Return [x, y] of the center of cell containing provided text 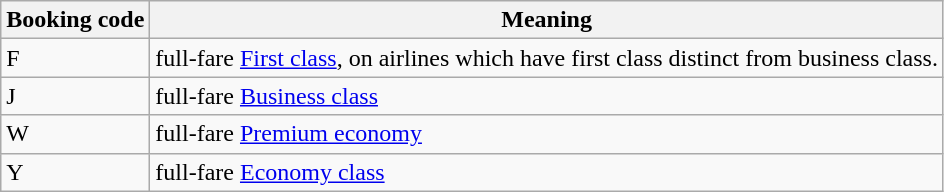
full-fare Premium economy [547, 134]
Meaning [547, 20]
J [76, 96]
full-fare Business class [547, 96]
Booking code [76, 20]
Y [76, 172]
F [76, 58]
full-fare First class, on airlines which have first class distinct from business class. [547, 58]
full-fare Economy class [547, 172]
W [76, 134]
